Detect which cell encompasses the target text, then output its [X, Y] center coordinate. 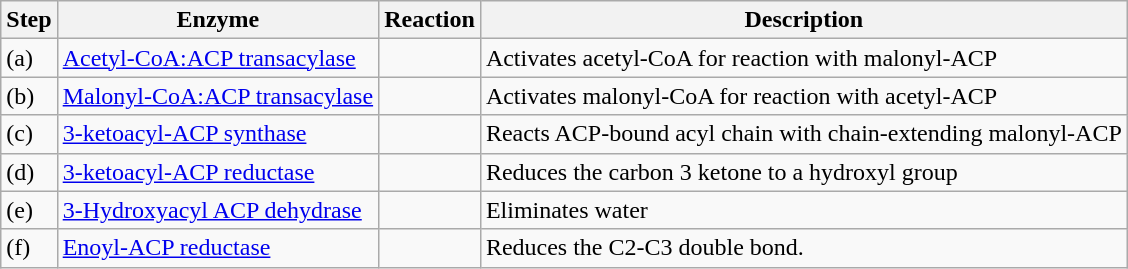
(c) [29, 134]
Reacts ACP-bound acyl chain with chain-extending malonyl-ACP [804, 134]
(f) [29, 248]
Description [804, 20]
(b) [29, 96]
Eliminates water [804, 210]
3-ketoacyl-ACP synthase [218, 134]
3-ketoacyl-ACP reductase [218, 172]
Enzyme [218, 20]
Reduces the C2-C3 double bond. [804, 248]
Malonyl-CoA:ACP transacylase [218, 96]
(d) [29, 172]
Reaction [430, 20]
Acetyl-CoA:ACP transacylase [218, 58]
(a) [29, 58]
3-Hydroxyacyl ACP dehydrase [218, 210]
Activates malonyl-CoA for reaction with acetyl-ACP [804, 96]
Reduces the carbon 3 ketone to a hydroxyl group [804, 172]
(e) [29, 210]
Enoyl-ACP reductase [218, 248]
Step [29, 20]
Activates acetyl-CoA for reaction with malonyl-ACP [804, 58]
